Output the (X, Y) coordinate of the center of the cell containing the given text.  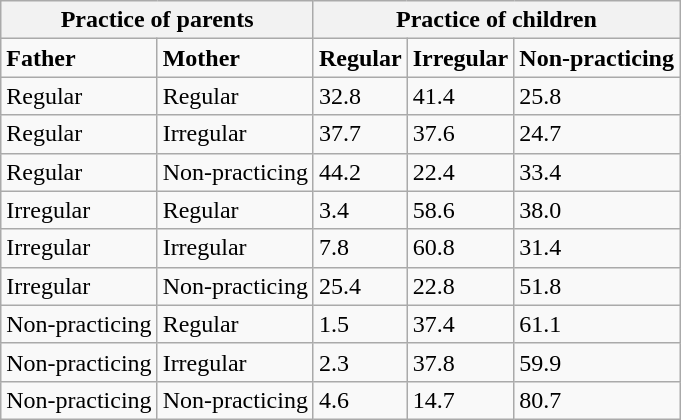
14.7 (460, 400)
Practice of parents (158, 20)
38.0 (597, 210)
60.8 (460, 248)
37.8 (460, 362)
80.7 (597, 400)
4.6 (360, 400)
25.8 (597, 96)
32.8 (360, 96)
51.8 (597, 286)
44.2 (360, 172)
31.4 (597, 248)
1.5 (360, 324)
3.4 (360, 210)
Practice of children (496, 20)
33.4 (597, 172)
25.4 (360, 286)
59.9 (597, 362)
Father (79, 58)
22.4 (460, 172)
61.1 (597, 324)
37.4 (460, 324)
24.7 (597, 134)
37.7 (360, 134)
58.6 (460, 210)
Mother (235, 58)
41.4 (460, 96)
2.3 (360, 362)
22.8 (460, 286)
37.6 (460, 134)
7.8 (360, 248)
